Return [X, Y] of the center of cell containing provided text 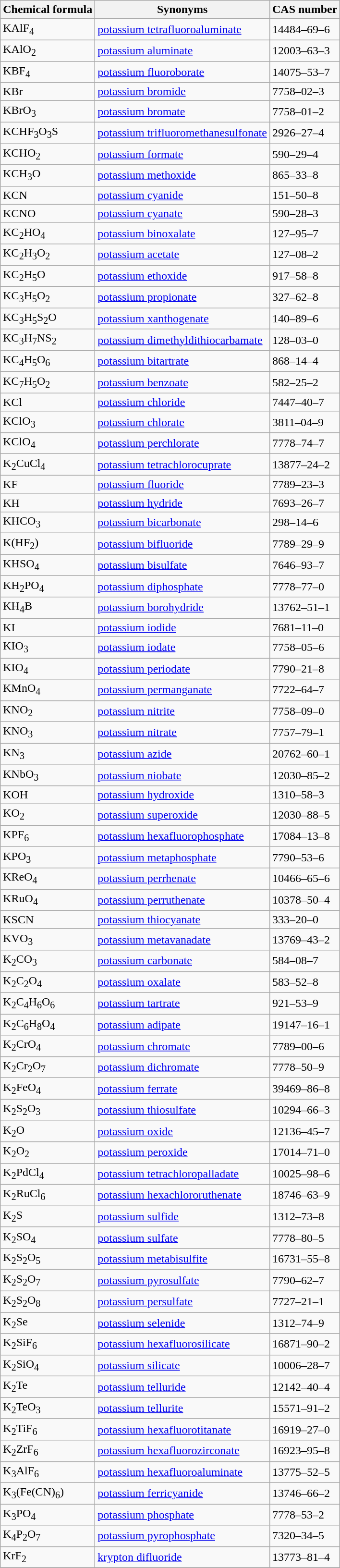
1310–58–3 [304, 795]
potassium hydride [182, 502]
KH [48, 502]
K2S2O5 [48, 1259]
7758–09–0 [304, 711]
potassium trifluoromethanesulfonate [182, 133]
potassium tetrachloropalladate [182, 1174]
12136–45–7 [304, 1131]
KCHF3O3S [48, 133]
K2C6H8O4 [48, 1025]
7778–74–7 [304, 443]
potassium oxalate [182, 982]
17014–71–0 [304, 1152]
potassium silicate [182, 1365]
7789–00–6 [304, 1046]
potassium telluride [182, 1387]
K2TeO3 [48, 1408]
7790–62–7 [304, 1280]
2926–27–4 [304, 133]
K(HF2) [48, 544]
K2CuCl4 [48, 465]
potassium formate [182, 154]
7722–64–7 [304, 690]
10378–50–4 [304, 900]
potassium hexafluorophosphate [182, 836]
7758–05–6 [304, 647]
590–28–3 [304, 213]
potassium bromide [182, 92]
potassium chromate [182, 1046]
potassium ferricyanide [182, 1493]
potassium hexafluoroaluminate [182, 1472]
10025–98–6 [304, 1174]
K2C2O4 [48, 982]
KRuO4 [48, 900]
7778–77–0 [304, 586]
potassium chlorate [182, 422]
KCN [48, 195]
krypton difluoride [182, 1557]
K2SO4 [48, 1237]
potassium hydroxide [182, 795]
582–25–2 [304, 382]
K2O2 [48, 1152]
potassium tellurite [182, 1408]
13769–43–2 [304, 939]
7778–50–9 [304, 1067]
KC3H7NS2 [48, 340]
potassium adipate [182, 1025]
potassium oxide [182, 1131]
potassium metaphosphate [182, 857]
327–62–8 [304, 297]
potassium nitrate [182, 733]
potassium bisulfate [182, 565]
potassium periodate [182, 669]
7789–29–9 [304, 544]
16919–27–0 [304, 1429]
10006–28–7 [304, 1365]
potassium dichromate [182, 1067]
KBrO3 [48, 111]
potassium benzoate [182, 382]
potassium diphosphate [182, 586]
potassium chloride [182, 402]
KNbO3 [48, 775]
7790–21–8 [304, 669]
16871–90–2 [304, 1344]
K2SiF6 [48, 1344]
7758–01–2 [304, 111]
potassium persulfate [182, 1301]
potassium selenide [182, 1323]
KClO4 [48, 443]
K2CO3 [48, 961]
12003–63–3 [304, 50]
potassium perrhenate [182, 879]
13877–24–2 [304, 465]
KBF4 [48, 72]
7681–11–0 [304, 627]
potassium sulfate [182, 1237]
potassium sulfide [182, 1216]
151–50–8 [304, 195]
K2C4H6O6 [48, 1003]
KNO3 [48, 733]
potassium pyrosulfate [182, 1280]
3811–04–9 [304, 422]
K2S [48, 1216]
7693–26–7 [304, 502]
7790–53–6 [304, 857]
12142–40–4 [304, 1387]
potassium pyrophosphate [182, 1536]
17084–13–8 [304, 836]
potassium metavanadate [182, 939]
20762–60–1 [304, 754]
KC3H5O2 [48, 297]
K2S2O7 [48, 1280]
potassium ethoxide [182, 276]
12030–88–5 [304, 815]
KH4B [48, 608]
potassium borohydride [182, 608]
potassium perruthenate [182, 900]
1312–74–9 [304, 1323]
19147–16–1 [304, 1025]
potassium peroxide [182, 1152]
potassium hexafluorosilicate [182, 1344]
K2SiO4 [48, 1365]
Chemical formula [48, 10]
KCNO [48, 213]
13746–66–2 [304, 1493]
K2RuCl6 [48, 1195]
K2O [48, 1131]
16731–55–8 [304, 1259]
K2PdCl4 [48, 1174]
KCl [48, 402]
potassium fluoride [182, 484]
Synonyms [182, 10]
potassium hexafluorotitanate [182, 1429]
7758–02–3 [304, 92]
7789–23–3 [304, 484]
13773–81–4 [304, 1557]
KOH [48, 795]
KO2 [48, 815]
KPF6 [48, 836]
potassium thiocyanate [182, 919]
KrF2 [48, 1557]
potassium acetate [182, 255]
7727–21–1 [304, 1301]
potassium hexachlororuthenate [182, 1195]
K2Te [48, 1387]
potassium permanganate [182, 690]
KBr [48, 92]
KC7H5O2 [48, 382]
potassium xanthogenate [182, 318]
K4P2O7 [48, 1536]
K2ZrF6 [48, 1451]
KSCN [48, 919]
potassium propionate [182, 297]
590–29–4 [304, 154]
16923–95–8 [304, 1451]
K2CrO4 [48, 1046]
KIO4 [48, 669]
140–89–6 [304, 318]
K2TiF6 [48, 1429]
868–14–4 [304, 361]
K3PO4 [48, 1515]
298–14–6 [304, 522]
10466–65–6 [304, 879]
potassium cyanide [182, 195]
KI [48, 627]
K2S2O3 [48, 1110]
18746–63–9 [304, 1195]
KAlF4 [48, 29]
KF [48, 484]
12030–85–2 [304, 775]
7778–53–2 [304, 1515]
K2FeO4 [48, 1089]
KHSO4 [48, 565]
14484–69–6 [304, 29]
865–33–8 [304, 175]
KNO2 [48, 711]
10294–66–3 [304, 1110]
KIO3 [48, 647]
KVO3 [48, 939]
potassium fluoroborate [182, 72]
1312–73–8 [304, 1216]
921–53–9 [304, 1003]
KReO4 [48, 879]
127–08–2 [304, 255]
K2Cr2O7 [48, 1067]
KC4H5O6 [48, 361]
39469–86–8 [304, 1089]
potassium azide [182, 754]
KClO3 [48, 422]
potassium methoxide [182, 175]
K3(Fe(CN)6) [48, 1493]
KPO3 [48, 857]
potassium hexafluorozirconate [182, 1451]
potassium niobate [182, 775]
potassium iodate [182, 647]
KCHO2 [48, 154]
potassium ferrate [182, 1089]
7778–80–5 [304, 1237]
KC2H3O2 [48, 255]
CAS number [304, 10]
KC3H5S2O [48, 318]
KN3 [48, 754]
potassium bicarbonate [182, 522]
potassium nitrite [182, 711]
potassium thiosulfate [182, 1110]
potassium tetrafluoroaluminate [182, 29]
917–58–8 [304, 276]
KAlO2 [48, 50]
potassium dimethyldithiocarbamate [182, 340]
KMnO4 [48, 690]
potassium bromate [182, 111]
potassium perchlorate [182, 443]
7646–93–7 [304, 565]
K3AlF6 [48, 1472]
potassium superoxide [182, 815]
KCH3O [48, 175]
potassium carbonate [182, 961]
127–95–7 [304, 233]
K2S2O8 [48, 1301]
7320–34–5 [304, 1536]
potassium aluminate [182, 50]
potassium tetrachlorocuprate [182, 465]
potassium bitartrate [182, 361]
potassium tartrate [182, 1003]
584–08–7 [304, 961]
potassium iodide [182, 627]
7757–79–1 [304, 733]
potassium binoxalate [182, 233]
KC2H5O [48, 276]
15571–91–2 [304, 1408]
KHCO3 [48, 522]
128–03–0 [304, 340]
KC2HO4 [48, 233]
potassium bifluoride [182, 544]
333–20–0 [304, 919]
13775–52–5 [304, 1472]
potassium phosphate [182, 1515]
13762–51–1 [304, 608]
K2Se [48, 1323]
7447–40–7 [304, 402]
potassium metabisulfite [182, 1259]
14075–53–7 [304, 72]
583–52–8 [304, 982]
KH2PO4 [48, 586]
potassium cyanate [182, 213]
